Identify which cell holds the provided text, then report its (X, Y) central coordinate. 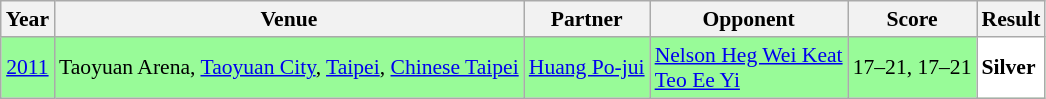
Silver (1010, 68)
Result (1010, 19)
Nelson Heg Wei Keat Teo Ee Yi (749, 68)
Huang Po-jui (587, 68)
17–21, 17–21 (912, 68)
Opponent (749, 19)
Partner (587, 19)
Venue (289, 19)
Taoyuan Arena, Taoyuan City, Taipei, Chinese Taipei (289, 68)
Score (912, 19)
Year (28, 19)
2011 (28, 68)
